Determine the (x, y) coordinate at the center of the cell enclosing the given text.  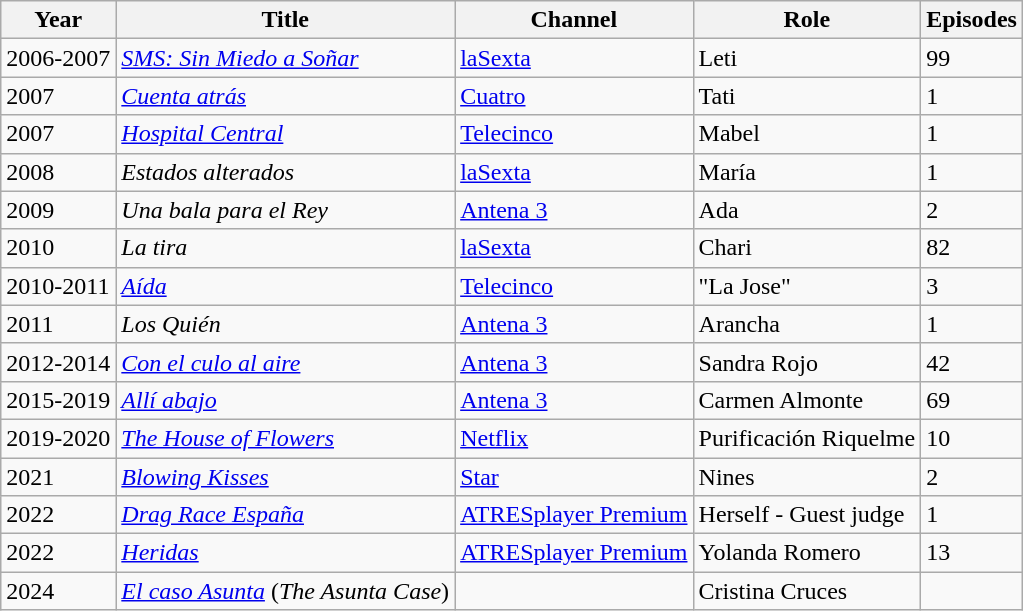
Leti (807, 58)
Chari (807, 248)
3 (972, 286)
Nines (807, 477)
Cuatro (574, 96)
Channel (574, 20)
Una bala para el Rey (286, 210)
Arancha (807, 324)
2011 (58, 324)
Cuenta atrás (286, 96)
Allí abajo (286, 400)
2012-2014 (58, 362)
Cristina Cruces (807, 591)
Title (286, 20)
The House of Flowers (286, 438)
2024 (58, 591)
Role (807, 20)
Tati (807, 96)
Episodes (972, 20)
Hospital Central (286, 134)
Year (58, 20)
"La Jose" (807, 286)
Estados alterados (286, 172)
Herself - Guest judge (807, 515)
Sandra Rojo (807, 362)
10 (972, 438)
2006-2007 (58, 58)
El caso Asunta (The Asunta Case) (286, 591)
Purificación Riquelme (807, 438)
Yolanda Romero (807, 553)
Mabel (807, 134)
Con el culo al aire (286, 362)
2008 (58, 172)
Los Quién (286, 324)
Netflix (574, 438)
Carmen Almonte (807, 400)
82 (972, 248)
69 (972, 400)
Heridas (286, 553)
La tira (286, 248)
SMS: Sin Miedo a Soñar (286, 58)
2010-2011 (58, 286)
Star (574, 477)
2015-2019 (58, 400)
María (807, 172)
42 (972, 362)
2009 (58, 210)
Ada (807, 210)
Blowing Kisses (286, 477)
Aída (286, 286)
Drag Race España (286, 515)
13 (972, 553)
2021 (58, 477)
2010 (58, 248)
99 (972, 58)
2019-2020 (58, 438)
